Pinpoint the cell where the given text exists, returning its [x, y] midpoint coordinate. 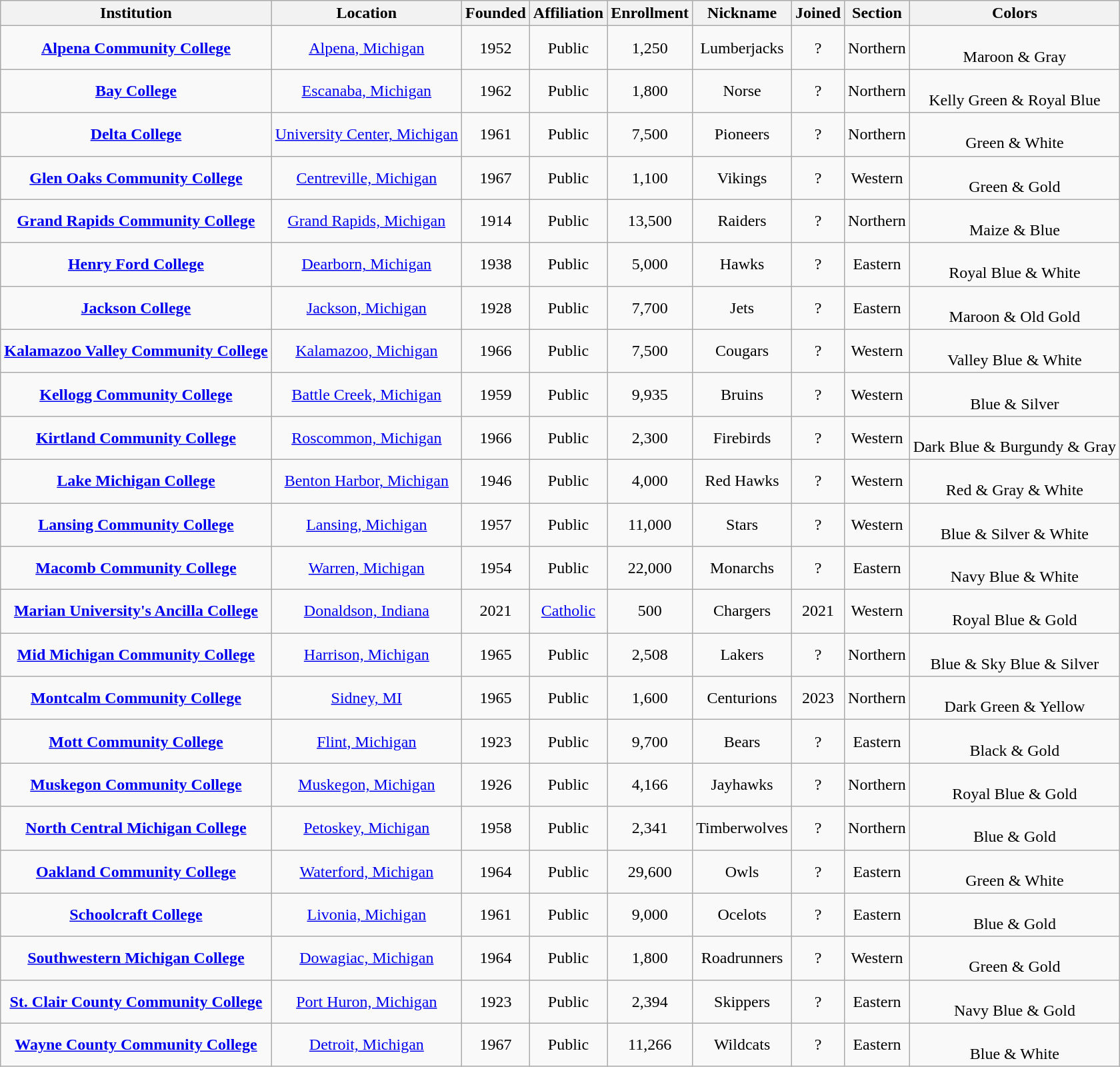
Maroon & Old Gold [1015, 308]
Section [877, 13]
Bay College [136, 91]
1,600 [650, 698]
11,266 [650, 1045]
1958 [496, 828]
1954 [496, 568]
Muskegon, Michigan [367, 785]
Chargers [743, 612]
Nickname [743, 13]
Centreville, Michigan [367, 177]
Firebirds [743, 437]
Wildcats [743, 1045]
500 [650, 612]
Skippers [743, 1001]
Red Hawks [743, 481]
1957 [496, 524]
Ocelots [743, 914]
Roscommon, Michigan [367, 437]
11,000 [650, 524]
2,300 [650, 437]
Muskegon Community College [136, 785]
Kelly Green & Royal Blue [1015, 91]
Red & Gray & White [1015, 481]
Lumberjacks [743, 48]
1952 [496, 48]
Waterford, Michigan [367, 872]
Bruins [743, 395]
Detroit, Michigan [367, 1045]
Kalamazoo Valley Community College [136, 351]
Catholic [568, 612]
Raiders [743, 221]
Lakers [743, 654]
2,341 [650, 828]
Grand Rapids, Michigan [367, 221]
Kellogg Community College [136, 395]
Cougars [743, 351]
2,394 [650, 1001]
4,166 [650, 785]
Lansing Community College [136, 524]
Joined [817, 13]
Timberwolves [743, 828]
Pioneers [743, 135]
University Center, Michigan [367, 135]
Centurions [743, 698]
Jayhawks [743, 785]
Macomb Community College [136, 568]
Blue & Silver [1015, 395]
Southwestern Michigan College [136, 958]
Maroon & Gray [1015, 48]
22,000 [650, 568]
Royal Blue & White [1015, 264]
29,600 [650, 872]
1,100 [650, 177]
4,000 [650, 481]
1959 [496, 395]
Mott Community College [136, 741]
Kalamazoo, Michigan [367, 351]
1962 [496, 91]
Maize & Blue [1015, 221]
Marian University's Ancilla College [136, 612]
Dearborn, Michigan [367, 264]
Glen Oaks Community College [136, 177]
1938 [496, 264]
1,250 [650, 48]
Roadrunners [743, 958]
Navy Blue & Gold [1015, 1001]
Sidney, MI [367, 698]
Location [367, 13]
Stars [743, 524]
Alpena, Michigan [367, 48]
Petoskey, Michigan [367, 828]
Henry Ford College [136, 264]
5,000 [650, 264]
1928 [496, 308]
Escanaba, Michigan [367, 91]
Blue & White [1015, 1045]
Dowagiac, Michigan [367, 958]
Livonia, Michigan [367, 914]
Lake Michigan College [136, 481]
2023 [817, 698]
7,700 [650, 308]
Warren, Michigan [367, 568]
Blue & Silver & White [1015, 524]
Delta College [136, 135]
1926 [496, 785]
Dark Blue & Burgundy & Gray [1015, 437]
Owls [743, 872]
Colors [1015, 13]
13,500 [650, 221]
North Central Michigan College [136, 828]
Affiliation [568, 13]
Flint, Michigan [367, 741]
Hawks [743, 264]
Kirtland Community College [136, 437]
2,508 [650, 654]
Norse [743, 91]
Benton Harbor, Michigan [367, 481]
Oakland Community College [136, 872]
Jackson, Michigan [367, 308]
1946 [496, 481]
Vikings [743, 177]
Lansing, Michigan [367, 524]
Wayne County Community College [136, 1045]
Schoolcraft College [136, 914]
Valley Blue & White [1015, 351]
Enrollment [650, 13]
Navy Blue & White [1015, 568]
9,935 [650, 395]
Black & Gold [1015, 741]
Port Huron, Michigan [367, 1001]
1914 [496, 221]
Founded [496, 13]
Institution [136, 13]
Montcalm Community College [136, 698]
Jackson College [136, 308]
St. Clair County Community College [136, 1001]
Grand Rapids Community College [136, 221]
Harrison, Michigan [367, 654]
9,000 [650, 914]
Donaldson, Indiana [367, 612]
Bears [743, 741]
Monarchs [743, 568]
Dark Green & Yellow [1015, 698]
9,700 [650, 741]
Mid Michigan Community College [136, 654]
Jets [743, 308]
Blue & Sky Blue & Silver [1015, 654]
Battle Creek, Michigan [367, 395]
Alpena Community College [136, 48]
